Find where the given text appears and provide that cell's center as (X, Y) coordinate. 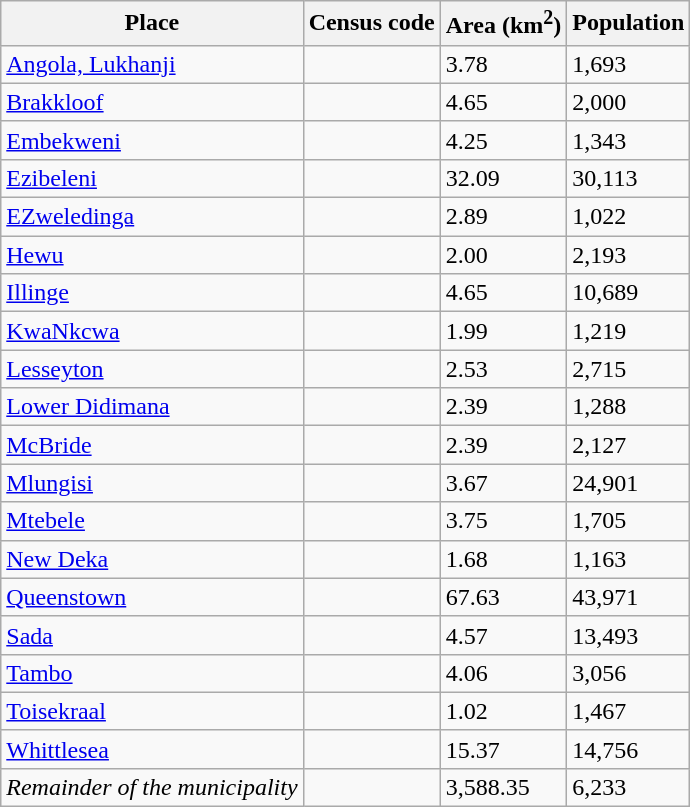
Area (km2) (504, 24)
Remainder of the municipality (152, 787)
1,288 (628, 407)
Lesseyton (152, 369)
Brakkloof (152, 102)
1.68 (504, 559)
Illinge (152, 293)
1,705 (628, 521)
Mtebele (152, 521)
32.09 (504, 178)
Embekweni (152, 140)
2,127 (628, 445)
Tambo (152, 673)
4.06 (504, 673)
Population (628, 24)
New Deka (152, 559)
1,343 (628, 140)
24,901 (628, 483)
1.99 (504, 331)
Angola, Lukhanji (152, 64)
McBride (152, 445)
67.63 (504, 597)
3.78 (504, 64)
30,113 (628, 178)
10,689 (628, 293)
2,000 (628, 102)
3,588.35 (504, 787)
1,219 (628, 331)
4.57 (504, 635)
1,467 (628, 711)
2,193 (628, 255)
15.37 (504, 749)
Hewu (152, 255)
2.53 (504, 369)
13,493 (628, 635)
1,163 (628, 559)
KwaNkcwa (152, 331)
43,971 (628, 597)
3.75 (504, 521)
2.00 (504, 255)
1,022 (628, 217)
3,056 (628, 673)
Toisekraal (152, 711)
1,693 (628, 64)
Queenstown (152, 597)
1.02 (504, 711)
4.25 (504, 140)
6,233 (628, 787)
Place (152, 24)
Census code (372, 24)
3.67 (504, 483)
Ezibeleni (152, 178)
Sada (152, 635)
Mlungisi (152, 483)
Whittlesea (152, 749)
EZweledinga (152, 217)
2.89 (504, 217)
2,715 (628, 369)
14,756 (628, 749)
Lower Didimana (152, 407)
